Capture the cell that displays the provided text and extract its [x, y] central coordinate. 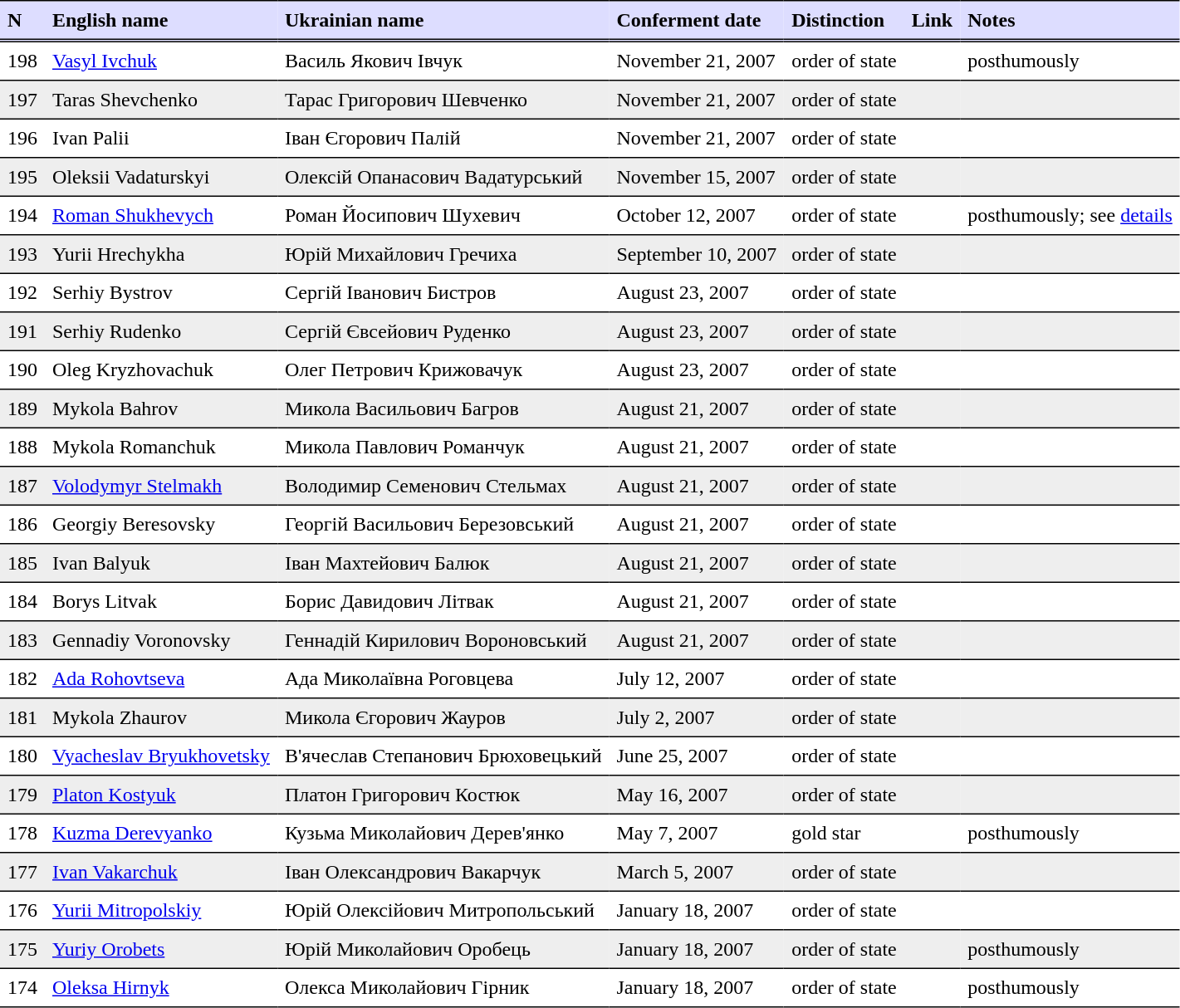
185 [22, 563]
Тарас Григорович Шевченко [443, 100]
Борис Давидович Лiтвак [443, 601]
Юрій Михайлович Гречиха [443, 254]
178 [22, 833]
Serhiy Rudenko [161, 331]
Юрiй Миколайович Оробець [443, 949]
179 [22, 795]
Сергій Іванович Бистров [443, 292]
Іван Махтейович Балюк [443, 563]
Олег Петрович Крижовачук [443, 369]
Іван Олександрович Вакарчук [443, 872]
Oleg Kryzhovachuk [161, 369]
July 2, 2007 [698, 717]
192 [22, 292]
posthumously; see details [1070, 215]
Ivan Palii [161, 138]
182 [22, 678]
Василь Якович Івчук [443, 61]
Геннадій Кирилович Вороновський [443, 640]
Kuzma Derevyanko [161, 833]
Іван Єгорович Палій [443, 138]
Микола Єгорович Жауров [443, 717]
Vasyl Ivchuk [161, 61]
Mykola Romanchuk [161, 447]
Roman Shukhevych [161, 215]
Oleksii Vadaturskyi [161, 177]
В'ячеслав Степанович Брюховецький [443, 756]
Кузьма Миколайович Дерев'янко [443, 833]
Distinction [844, 21]
Ada Rohovtseva [161, 678]
Олекса Миколайович Гiрник [443, 987]
Володимир Семенович Стельмах [443, 486]
180 [22, 756]
186 [22, 524]
197 [22, 100]
189 [22, 409]
Yurii Mitropolskiy [161, 910]
176 [22, 910]
Georgiy Beresovsky [161, 524]
gold star [844, 833]
190 [22, 369]
Gennadiy Voronovsky [161, 640]
Notes [1070, 21]
July 12, 2007 [698, 678]
Yuriy Orobets [161, 949]
Taras Shevchenko [161, 100]
195 [22, 177]
Oleksa Hirnyk [161, 987]
Vyacheslav Bryukhovetsky [161, 756]
191 [22, 331]
March 5, 2007 [698, 872]
Mykola Bahrov [161, 409]
Conferment date [698, 21]
Mykola Zhaurov [161, 717]
Ада Миколаївна Роговцева [443, 678]
175 [22, 949]
Serhiy Bystrov [161, 292]
Borys Litvak [161, 601]
June 25, 2007 [698, 756]
Сергій Євсейович Руденко [443, 331]
198 [22, 61]
Platon Kostyuk [161, 795]
October 12, 2007 [698, 215]
English name [161, 21]
N [22, 21]
181 [22, 717]
Yurii Hrechykha [161, 254]
Ivan Vakarchuk [161, 872]
Платон Григорович Костюк [443, 795]
193 [22, 254]
196 [22, 138]
Ukrainian name [443, 21]
194 [22, 215]
Олексій Опанасович Вадатурський [443, 177]
184 [22, 601]
177 [22, 872]
Юрiй Олексiйович Митропольський [443, 910]
187 [22, 486]
Link [932, 21]
174 [22, 987]
May 16, 2007 [698, 795]
Ivan Balyuk [161, 563]
183 [22, 640]
November 15, 2007 [698, 177]
Микола Павлович Романчук [443, 447]
Volodymyr Stelmakh [161, 486]
September 10, 2007 [698, 254]
May 7, 2007 [698, 833]
188 [22, 447]
Роман Йосипович Шухевич [443, 215]
Георгій Васильович Березовський [443, 524]
Микола Васильович Багров [443, 409]
